Determine the (x, y) coordinate at the center of the cell enclosing the given text.  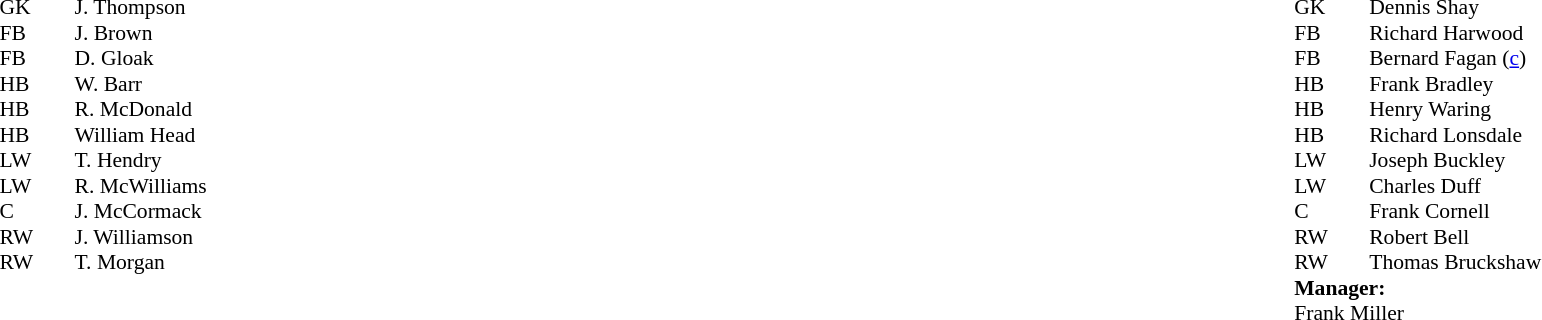
Frank Cornell (1455, 211)
Joseph Buckley (1455, 161)
T. Hendry (140, 161)
R. McWilliams (140, 186)
Manager: (1418, 288)
Richard Lonsdale (1455, 135)
J. McCormack (140, 211)
William Head (140, 135)
J. Williamson (140, 237)
R. McDonald (140, 109)
Bernard Fagan (c) (1455, 59)
Richard Harwood (1455, 33)
Frank Bradley (1455, 84)
W. Barr (140, 84)
D. Gloak (140, 59)
Henry Waring (1455, 109)
T. Morgan (140, 263)
J. Brown (140, 33)
Thomas Bruckshaw (1455, 263)
Charles Duff (1455, 186)
Robert Bell (1455, 237)
